Detect which cell encompasses the target text, then output its [X, Y] center coordinate. 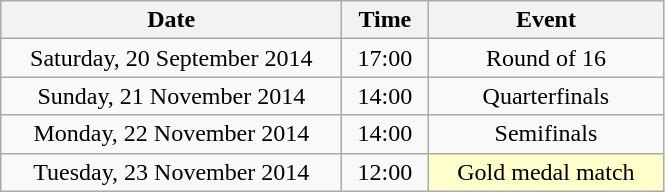
Sunday, 21 November 2014 [172, 96]
Time [385, 20]
Date [172, 20]
12:00 [385, 172]
Tuesday, 23 November 2014 [172, 172]
Gold medal match [546, 172]
Quarterfinals [546, 96]
Monday, 22 November 2014 [172, 134]
Semifinals [546, 134]
Round of 16 [546, 58]
Saturday, 20 September 2014 [172, 58]
Event [546, 20]
17:00 [385, 58]
